Capture the cell that displays the provided text and extract its (x, y) central coordinate. 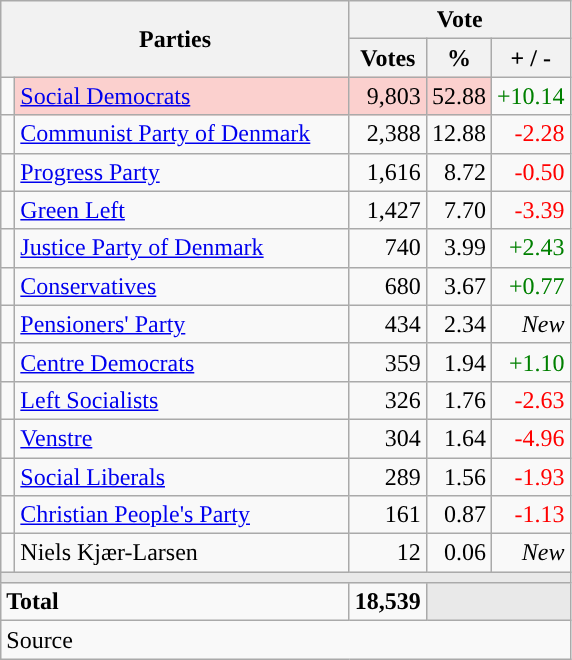
Pensioners' Party (182, 324)
18,539 (388, 602)
Parties (176, 39)
304 (388, 438)
326 (388, 400)
Vote (460, 20)
Social Liberals (182, 477)
52.88 (458, 96)
Christian People's Party (182, 515)
Niels Kjær-Larsen (182, 553)
7.70 (458, 210)
9,803 (388, 96)
740 (388, 248)
3.99 (458, 248)
434 (388, 324)
+2.43 (530, 248)
3.67 (458, 286)
Green Left (182, 210)
1.76 (458, 400)
Communist Party of Denmark (182, 134)
Total (176, 602)
+ / - (530, 58)
1.56 (458, 477)
Progress Party (182, 172)
12.88 (458, 134)
1.64 (458, 438)
0.87 (458, 515)
12 (388, 553)
Left Socialists (182, 400)
1.94 (458, 362)
-3.39 (530, 210)
+10.14 (530, 96)
359 (388, 362)
+0.77 (530, 286)
2.34 (458, 324)
1,427 (388, 210)
Conservatives (182, 286)
680 (388, 286)
Source (286, 640)
+1.10 (530, 362)
1,616 (388, 172)
8.72 (458, 172)
-2.28 (530, 134)
% (458, 58)
289 (388, 477)
Justice Party of Denmark (182, 248)
-2.63 (530, 400)
-4.96 (530, 438)
161 (388, 515)
Votes (388, 58)
0.06 (458, 553)
-1.93 (530, 477)
Venstre (182, 438)
-1.13 (530, 515)
-0.50 (530, 172)
Social Democrats (182, 96)
Centre Democrats (182, 362)
2,388 (388, 134)
